Extract the [x, y] coordinate from the center of the cell holding the provided text.  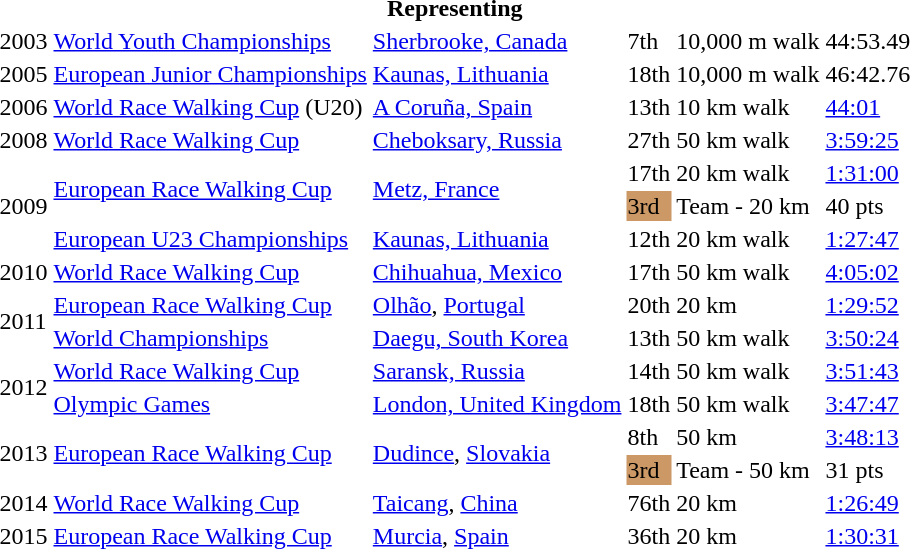
8th [649, 437]
Daegu, South Korea [497, 338]
Taicang, China [497, 503]
20th [649, 305]
50 km [748, 437]
European U23 Championships [210, 239]
10 km walk [748, 107]
A Coruña, Spain [497, 107]
Olhão, Portugal [497, 305]
Metz, France [497, 190]
12th [649, 239]
Olympic Games [210, 404]
World Championships [210, 338]
76th [649, 503]
Team - 20 km [748, 206]
27th [649, 140]
Dudince, Slovakia [497, 454]
14th [649, 371]
World Youth Championships [210, 41]
World Race Walking Cup (U20) [210, 107]
London, United Kingdom [497, 404]
Sherbrooke, Canada [497, 41]
European Junior Championships [210, 74]
Team - 50 km [748, 470]
Cheboksary, Russia [497, 140]
Chihuahua, Mexico [497, 272]
7th [649, 41]
Saransk, Russia [497, 371]
